Detect which cell encompasses the target text, then output its (x, y) center coordinate. 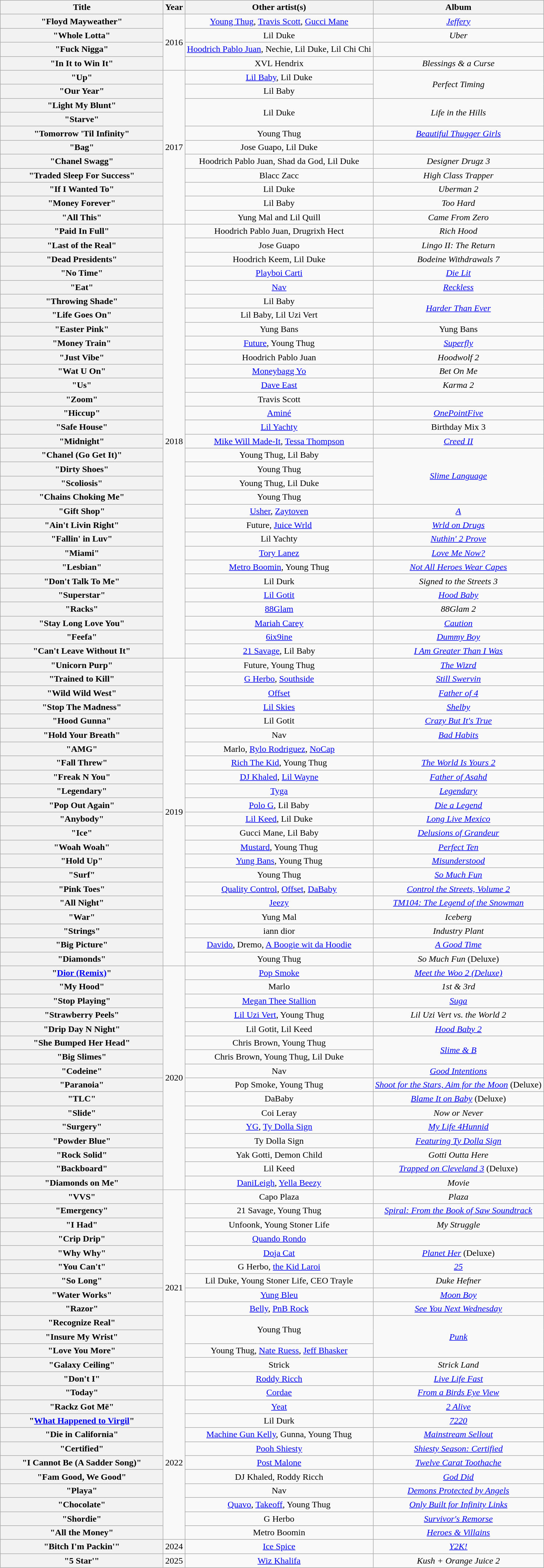
A (458, 511)
Chris Brown, Young Thug (279, 1043)
"Life Goes On" (82, 315)
2016 (174, 42)
Signed to the Streets 3 (458, 581)
YG, Ty Dolla Sign (279, 1127)
"AMG" (82, 749)
Perfect Ten (458, 847)
Offset (279, 693)
"Gift Shop" (82, 511)
DaBaby (279, 1099)
Rich Hood (458, 231)
2022 (174, 1462)
"What Happened to Virgil" (82, 1421)
"Big Picture" (82, 945)
Blessings & a Curse (458, 63)
G Herbo, the Kid Laroi (279, 1267)
Wiz Khalifa (279, 1561)
Dave East (279, 385)
21 Savage, Young Thug (279, 1211)
"Floyd Mayweather" (82, 21)
"Last of the Real" (82, 245)
G Herbo (279, 1519)
"Big Slimes" (82, 1057)
Father of 4 (458, 693)
Ice Spice (279, 1547)
Control the Streets, Volume 2 (458, 889)
"Water Works" (82, 1294)
Hood Baby (458, 595)
"Pink Toes" (82, 889)
Designer Drugz 3 (458, 161)
"Shordie" (82, 1519)
Jose Guapo, Lil Duke (279, 147)
"All Night" (82, 903)
Post Malone (279, 1462)
"Don't Talk To Me" (82, 581)
"Superstar" (82, 595)
"Razor" (82, 1309)
"Codeine" (82, 1071)
"VVS" (82, 1197)
Future, Juice Wrld (279, 525)
"Certified" (82, 1449)
Hoodrich Pablo Juan, Shad da God, Lil Duke (279, 161)
"Traded Sleep For Success" (82, 175)
"Fall Threw" (82, 763)
"Backboard" (82, 1169)
Live Life Fast (458, 1379)
2024 (174, 1547)
Lil Keed, Lil Duke (279, 819)
Superfly (458, 343)
"All This" (82, 217)
Mike Will Made-It, Tessa Thompson (279, 441)
"Wild Wild West" (82, 693)
Hoodrich Pablo Juan, Nechie, Lil Duke, Lil Chi Chi (279, 49)
Hoodrich Pablo Juan, Drugrixh Hect (279, 231)
"Hood Gunna" (82, 721)
21 Savage, Lil Baby (279, 651)
God Did (458, 1476)
"Today" (82, 1393)
Lil Skies (279, 707)
2017 (174, 147)
Yeat (279, 1407)
High Class Trapper (458, 175)
Die a Legend (458, 805)
"Paid In Full" (82, 231)
Spiral: From the Book of Saw Soundtrack (458, 1211)
Quavo, Takeoff, Young Thug (279, 1504)
Long Live Mexico (458, 819)
Gucci Mane, Lil Baby (279, 833)
Usher, Zaytoven (279, 511)
"Unicorn Purp" (82, 665)
Lil Uzi Vert vs. the World 2 (458, 1015)
Pooh Shiesty (279, 1449)
Featuring Ty Dolla Sign (458, 1141)
Y2K! (458, 1547)
"Surf" (82, 875)
"You Can't" (82, 1267)
Punk (458, 1337)
Davido, Dremo, A Boogie wit da Hoodie (279, 945)
25 (458, 1267)
"TLC" (82, 1099)
"Feefa" (82, 637)
"Powder Blue" (82, 1141)
"Die in California" (82, 1435)
"Zoom" (82, 399)
Quando Rondo (279, 1239)
Twelve Carat Toothache (458, 1462)
"My Hood" (82, 987)
"Playa" (82, 1490)
Meet the Woo 2 (Deluxe) (458, 973)
7220 (458, 1421)
Iceberg (458, 917)
"Strawberry Peels" (82, 1015)
"Paranoia" (82, 1085)
"Wat U On" (82, 371)
Yung Mal (279, 917)
G Herbo, Southside (279, 679)
Lil Keed (279, 1169)
"Stay Long Love You" (82, 623)
"Dirty Shoes" (82, 469)
2020 (174, 1078)
"Stop Playing" (82, 1001)
Yak Gotti, Demon Child (279, 1155)
"Light My Blunt" (82, 105)
Hoodrich Pablo Juan (279, 357)
"No Time" (82, 273)
"Pop Out Again" (82, 805)
Hood Baby 2 (458, 1029)
"Whole Lotta" (82, 35)
"If I Wanted To" (82, 189)
Jeezy (279, 903)
"Love You More" (82, 1351)
Lil Duke, Young Stoner Life, CEO Trayle (279, 1281)
Lil Gotit, Lil Keed (279, 1029)
Nuthin' 2 Prove (458, 539)
Quality Control, Offset, DaBaby (279, 889)
"Drip Day N Night" (82, 1029)
"Just Vibe" (82, 357)
Lil Baby, Lil Duke (279, 77)
My Struggle (458, 1225)
"In It to Win It" (82, 63)
Capo Plaza (279, 1197)
"I Cannot Be (A Sadder Song)" (82, 1462)
"Diamonds on Me" (82, 1183)
The Wizrd (458, 665)
Blacc Zacc (279, 175)
Coi Leray (279, 1113)
DJ Khaled, Roddy Ricch (279, 1476)
2025 (174, 1561)
Wrld on Drugs (458, 525)
"Strings" (82, 931)
Lingo II: The Return (458, 245)
Mainstream Sellout (458, 1435)
Survivor's Remorse (458, 1519)
Heroes & Villains (458, 1533)
"Chanel Swagg" (82, 161)
Good Intentions (458, 1071)
"Ain't Livin Right" (82, 525)
"Emergency" (82, 1211)
Die Lit (458, 273)
See You Next Wednesday (458, 1309)
OnePointFive (458, 413)
"Don't I" (82, 1379)
"Throwing Shade" (82, 301)
"Legendary" (82, 791)
Album (458, 7)
"I Had" (82, 1225)
I Am Greater Than I Was (458, 651)
So Much Fun (458, 875)
TM104: The Legend of the Snowman (458, 903)
XVL Hendrix (279, 63)
6ix9ine (279, 637)
Birthday Mix 3 (458, 427)
"Up" (82, 77)
"Money Forever" (82, 203)
Kush + Orange Juice 2 (458, 1561)
Title (82, 7)
Year (174, 7)
Jose Guapo (279, 245)
Industry Plant (458, 931)
Perfect Timing (458, 84)
"Safe House" (82, 427)
Delusions of Grandeur (458, 833)
Moon Boy (458, 1294)
"Ice" (82, 833)
"Diamonds" (82, 959)
iann dior (279, 931)
DaniLeigh, Yella Beezy (279, 1183)
"Why Why" (82, 1253)
Strick Land (458, 1365)
Plaza (458, 1197)
"Hold Your Breath" (82, 735)
Duke Hefner (458, 1281)
Ty Dolla Sign (279, 1141)
Polo G, Lil Baby (279, 805)
"Surgery" (82, 1127)
Beautiful Thugger Girls (458, 133)
Moneybagg Yo (279, 371)
Yung Bleu (279, 1294)
Karma 2 (458, 385)
"She Bumped Her Head" (82, 1043)
Caution (458, 623)
Slime Language (458, 476)
Metro Boomin, Young Thug (279, 567)
"Bitch I'm Packin'" (82, 1547)
Only Built for Infinity Links (458, 1504)
"Galaxy Ceiling" (82, 1365)
Came From Zero (458, 217)
Legendary (458, 791)
Shoot for the Stars, Aim for the Moon (Deluxe) (458, 1085)
Machine Gun Kelly, Gunna, Young Thug (279, 1435)
Strick (279, 1365)
"Fuck Nigga" (82, 49)
"Starve" (82, 119)
Yung Bans, Young Thug (279, 861)
Unfoonk, Young Stoner Life (279, 1225)
Bad Habits (458, 735)
Mariah Carey (279, 623)
Dummy Boy (458, 637)
"So Long" (82, 1281)
"Our Year" (82, 91)
Still Swervin (458, 679)
Megan Thee Stallion (279, 1001)
"Can't Leave Without It" (82, 651)
2018 (174, 441)
"Bag" (82, 147)
Planet Her (Deluxe) (458, 1253)
"Insure My Wrist" (82, 1337)
"Woah Woah" (82, 847)
"Us" (82, 385)
Mustard, Young Thug (279, 847)
Pop Smoke (279, 973)
2 Alive (458, 1407)
"Chanel (Go Get It)" (82, 455)
Other artist(s) (279, 7)
Rich The Kid, Young Thug (279, 763)
"Money Train" (82, 343)
Doja Cat (279, 1253)
Blame It on Baby (Deluxe) (458, 1099)
Not All Heroes Wear Capes (458, 567)
"Hiccup" (82, 413)
My Life 4Hunnid (458, 1127)
Uber (458, 35)
A Good Time (458, 945)
Uberman 2 (458, 189)
Bodeine Withdrawals 7 (458, 259)
"Tomorrow 'Til Infinity" (82, 133)
"Fam Good, We Good" (82, 1476)
"Recognize Real" (82, 1323)
"War" (82, 917)
Hoodrich Keem, Lil Duke (279, 259)
88Glam (279, 609)
"All the Money" (82, 1533)
Tyga (279, 791)
"Dead Presidents" (82, 259)
"Eat" (82, 287)
"Dior (Remix)" (82, 973)
"Trained to Kill" (82, 679)
Hoodwolf 2 (458, 357)
Tory Lanez (279, 553)
Playboi Carti (279, 273)
Demons Protected by Angels (458, 1490)
Slime & B (458, 1050)
"Slide" (82, 1113)
Young Thug, Lil Duke (279, 483)
So Much Fun (Deluxe) (458, 959)
Jeffery (458, 21)
Now or Never (458, 1113)
Marlo, Rylo Rodriguez, NoCap (279, 749)
"Crip Drip" (82, 1239)
"Racks" (82, 609)
Aminé (279, 413)
Pop Smoke, Young Thug (279, 1085)
Young Thug, Travis Scott, Gucci Mane (279, 21)
Belly, PnB Rock (279, 1309)
"Fallin' in Luv" (82, 539)
"Chains Choking Me" (82, 497)
Young Thug, Lil Baby (279, 455)
"Miami" (82, 553)
Travis Scott (279, 399)
Roddy Ricch (279, 1379)
Lil Baby, Lil Uzi Vert (279, 315)
Creed II (458, 441)
"Freak N You" (82, 777)
"Easter Pink" (82, 329)
"Rock Solid" (82, 1155)
Too Hard (458, 203)
Father of Asahd (458, 777)
Lil Uzi Vert, Young Thug (279, 1015)
"Stop The Madness" (82, 707)
Shiesty Season: Certified (458, 1449)
"Hold Up" (82, 861)
Love Me Now? (458, 553)
Trapped on Cleveland 3 (Deluxe) (458, 1169)
Shelby (458, 707)
Gotti Outta Here (458, 1155)
Yung Mal and Lil Quill (279, 217)
Metro Boomin (279, 1533)
Reckless (458, 287)
Misunderstood (458, 861)
"5 Star'" (82, 1561)
Young Thug, Nate Ruess, Jeff Bhasker (279, 1351)
Crazy But It's True (458, 721)
2021 (174, 1287)
Harder Than Ever (458, 308)
Chris Brown, Young Thug, Lil Duke (279, 1057)
88Glam 2 (458, 609)
"Midnight" (82, 441)
Marlo (279, 987)
"Lesbian" (82, 567)
Life in the Hills (458, 112)
The World Is Yours 2 (458, 763)
2019 (174, 812)
1st & 3rd (458, 987)
DJ Khaled, Lil Wayne (279, 777)
"Anybody" (82, 819)
Movie (458, 1183)
Cordae (279, 1393)
From a Birds Eye View (458, 1393)
"Chocolate" (82, 1504)
Suga (458, 1001)
"Scoliosis" (82, 483)
"Rackz Got Më" (82, 1407)
Bet On Me (458, 371)
